Search for the cell housing the specified text and yield its (x, y) center coordinate. 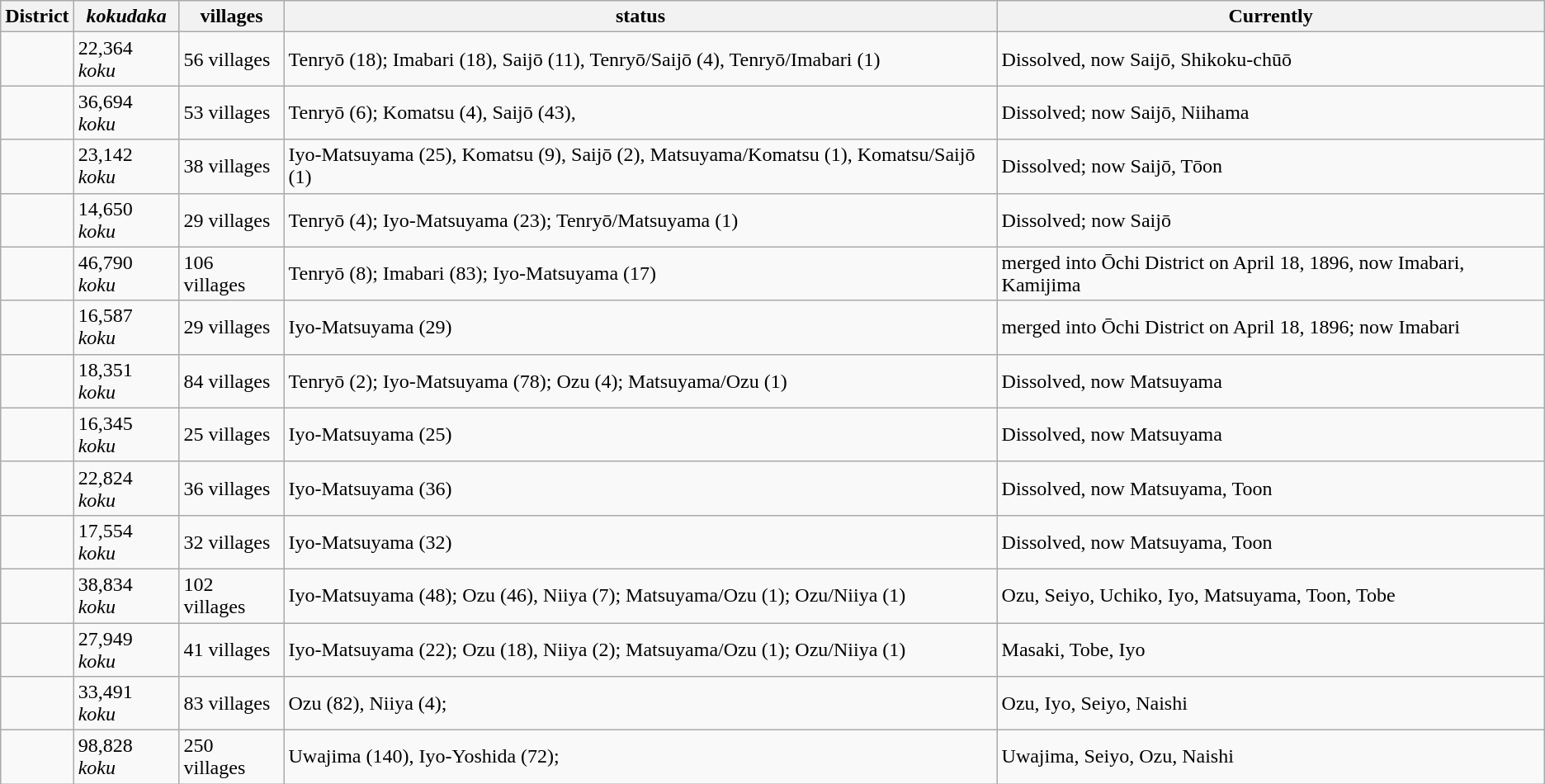
merged into Ōchi District on April 18, 1896, now Imabari, Kamijima (1271, 274)
83 villages (231, 703)
Ozu, Iyo, Seiyo, Naishi (1271, 703)
Dissolved; now Saijō, Tōon (1271, 167)
56 villages (231, 59)
98,828 koku (126, 758)
Tenryō (4); Iyo-Matsuyama (23); Tenryō/Matsuyama (1) (640, 220)
Uwajima, Seiyo, Ozu, Naishi (1271, 758)
Iyo-Matsuyama (25), Komatsu (9), Saijō (2), Matsuyama/Komatsu (1), Komatsu/Saijō (1) (640, 167)
23,142 koku (126, 167)
18,351 koku (126, 381)
106 villages (231, 274)
Dissolved, now Saijō, Shikoku-chūō (1271, 59)
Iyo-Matsuyama (29) (640, 327)
38 villages (231, 167)
Iyo-Matsuyama (32) (640, 541)
36 villages (231, 489)
25 villages (231, 434)
27,949 koku (126, 649)
Ozu, Seiyo, Uchiko, Iyo, Matsuyama, Toon, Tobe (1271, 596)
District (37, 17)
Iyo-Matsuyama (22); Ozu (18), Niiya (2); Matsuyama/Ozu (1); Ozu/Niiya (1) (640, 649)
Iyo-Matsuyama (36) (640, 489)
Tenryō (18); Imabari (18), Saijō (11), Tenryō/Saijō (4), Tenryō/Imabari (1) (640, 59)
Dissolved; now Saijō (1271, 220)
16,587 koku (126, 327)
Ozu (82), Niiya (4); (640, 703)
Iyo-Matsuyama (25) (640, 434)
46,790 koku (126, 274)
Dissolved; now Saijō, Niihama (1271, 112)
status (640, 17)
14,650 koku (126, 220)
16,345 koku (126, 434)
250 villages (231, 758)
Masaki, Tobe, Iyo (1271, 649)
41 villages (231, 649)
Tenryō (8); Imabari (83); Iyo-Matsuyama (17) (640, 274)
17,554 koku (126, 541)
Iyo-Matsuyama (48); Ozu (46), Niiya (7); Matsuyama/Ozu (1); Ozu/Niiya (1) (640, 596)
53 villages (231, 112)
Uwajima (140), Iyo-Yoshida (72); (640, 758)
33,491 koku (126, 703)
102 villages (231, 596)
Tenryō (6); Komatsu (4), Saijō (43), (640, 112)
kokudaka (126, 17)
36,694 koku (126, 112)
84 villages (231, 381)
Tenryō (2); Iyo-Matsuyama (78); Ozu (4); Matsuyama/Ozu (1) (640, 381)
villages (231, 17)
22,824 koku (126, 489)
22,364 koku (126, 59)
Currently (1271, 17)
merged into Ōchi District on April 18, 1896; now Imabari (1271, 327)
32 villages (231, 541)
38,834 koku (126, 596)
